Return [x, y] of the center of cell containing provided text 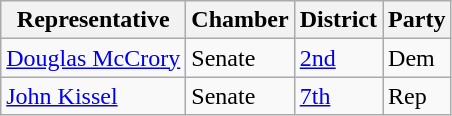
Party [417, 20]
Douglas McCrory [94, 58]
7th [338, 96]
2nd [338, 58]
John Kissel [94, 96]
Rep [417, 96]
District [338, 20]
Representative [94, 20]
Chamber [240, 20]
Dem [417, 58]
